Find where the given text appears and provide that cell's center as [x, y] coordinate. 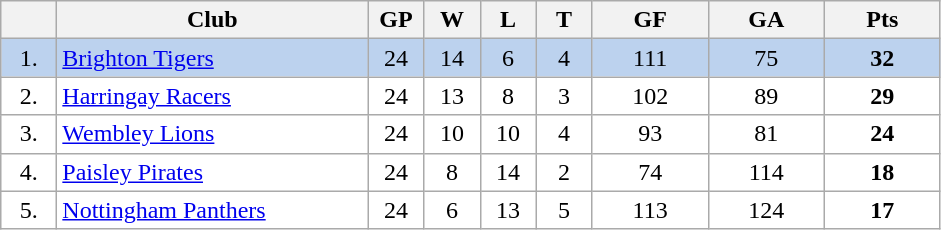
Wembley Lions [212, 134]
29 [882, 96]
113 [650, 210]
1. [29, 58]
89 [766, 96]
T [564, 20]
Pts [882, 20]
32 [882, 58]
W [452, 20]
5 [564, 210]
Harringay Racers [212, 96]
Brighton Tigers [212, 58]
18 [882, 172]
124 [766, 210]
102 [650, 96]
Paisley Pirates [212, 172]
2 [564, 172]
111 [650, 58]
GA [766, 20]
5. [29, 210]
75 [766, 58]
GP [396, 20]
Nottingham Panthers [212, 210]
4. [29, 172]
74 [650, 172]
17 [882, 210]
3 [564, 96]
L [508, 20]
Club [212, 20]
3. [29, 134]
GF [650, 20]
81 [766, 134]
93 [650, 134]
2. [29, 96]
114 [766, 172]
